Capture the cell that displays the provided text and extract its [X, Y] central coordinate. 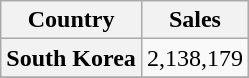
Country [72, 20]
South Korea [72, 58]
Sales [194, 20]
2,138,179 [194, 58]
